Search for the cell housing the specified text and yield its (X, Y) center coordinate. 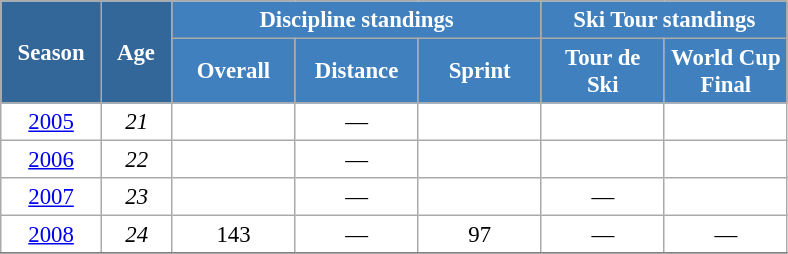
Overall (234, 72)
24 (136, 235)
Distance (356, 72)
World CupFinal (726, 72)
2006 (52, 160)
23 (136, 197)
Ski Tour standings (664, 20)
Season (52, 52)
97 (480, 235)
21 (136, 122)
143 (234, 235)
2007 (52, 197)
2005 (52, 122)
22 (136, 160)
2008 (52, 235)
Sprint (480, 72)
Discipline standings (356, 20)
Tour deSki (602, 72)
Age (136, 52)
